Find where the given text appears and provide that cell's center as [X, Y] coordinate. 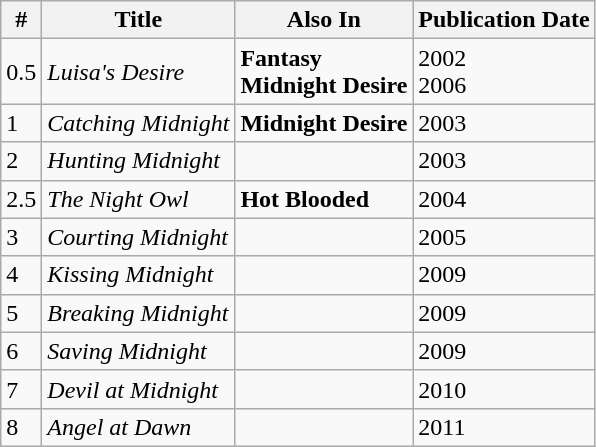
Title [138, 20]
1 [22, 123]
Devil at Midnight [138, 389]
5 [22, 313]
Angel at Dawn [138, 427]
# [22, 20]
0.5 [22, 72]
Luisa's Desire [138, 72]
2011 [504, 427]
Publication Date [504, 20]
2 [22, 161]
2010 [504, 389]
Courting Midnight [138, 237]
Hunting Midnight [138, 161]
2005 [504, 237]
2.5 [22, 199]
Breaking Midnight [138, 313]
FantasyMidnight Desire [324, 72]
Catching Midnight [138, 123]
Kissing Midnight [138, 275]
Also In [324, 20]
20022006 [504, 72]
7 [22, 389]
2004 [504, 199]
8 [22, 427]
Midnight Desire [324, 123]
The Night Owl [138, 199]
4 [22, 275]
Saving Midnight [138, 351]
6 [22, 351]
Hot Blooded [324, 199]
3 [22, 237]
